Pinpoint the cell where the given text exists, returning its (x, y) midpoint coordinate. 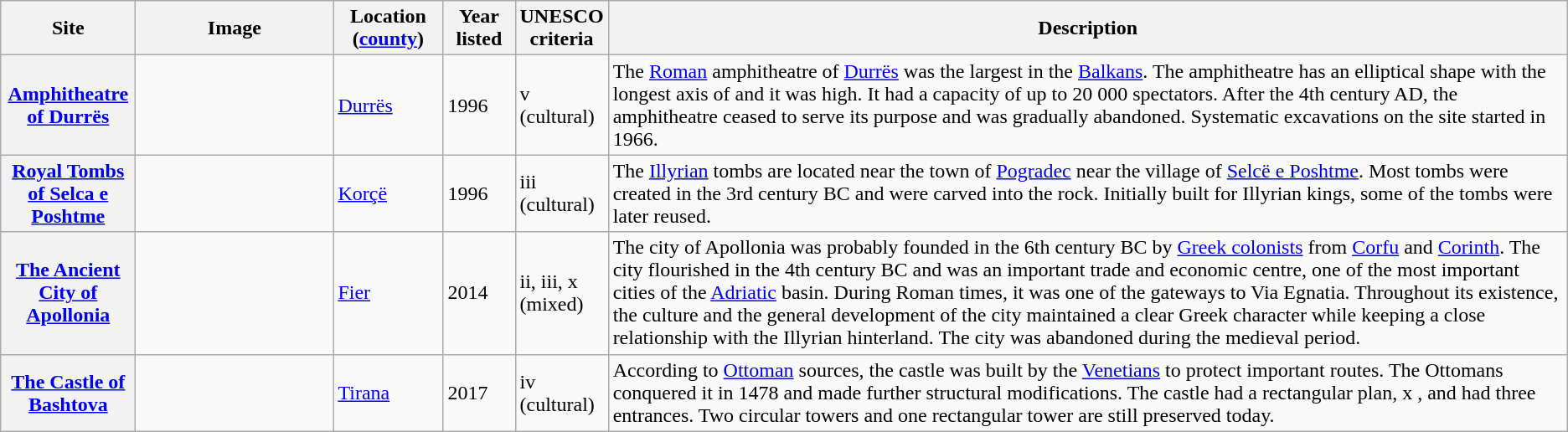
Image (235, 28)
UNESCO criteria (561, 28)
The Ancient City of Apollonia (69, 293)
2014 (479, 293)
Amphitheatre of Durrës (69, 105)
Tirana (389, 393)
Site (69, 28)
Description (1087, 28)
Durrës (389, 105)
iii (cultural) (561, 193)
2017 (479, 393)
ii, iii, x (mixed) (561, 293)
Fier (389, 293)
Location (county) (389, 28)
Korçë (389, 193)
iv (cultural) (561, 393)
Year listed (479, 28)
Royal Tombs of Selca e Poshtme (69, 193)
The Castle of Bashtova (69, 393)
v (cultural) (561, 105)
